For the text-containing cell, return its midpoint in (X, Y) coordinate format. 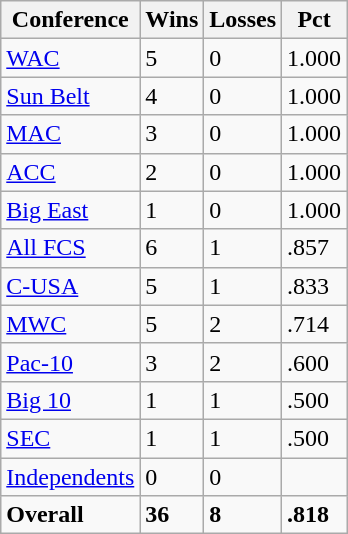
Wins (172, 20)
SEC (70, 438)
ACC (70, 172)
8 (243, 515)
Losses (243, 20)
4 (172, 96)
Big East (70, 210)
MAC (70, 134)
All FCS (70, 248)
Independents (70, 477)
.833 (314, 286)
WAC (70, 58)
.818 (314, 515)
Pct (314, 20)
.600 (314, 362)
.714 (314, 324)
Pac-10 (70, 362)
Overall (70, 515)
36 (172, 515)
.857 (314, 248)
6 (172, 248)
MWC (70, 324)
Big 10 (70, 400)
Conference (70, 20)
C-USA (70, 286)
Sun Belt (70, 96)
